Identify which cell holds the provided text, then report its (X, Y) central coordinate. 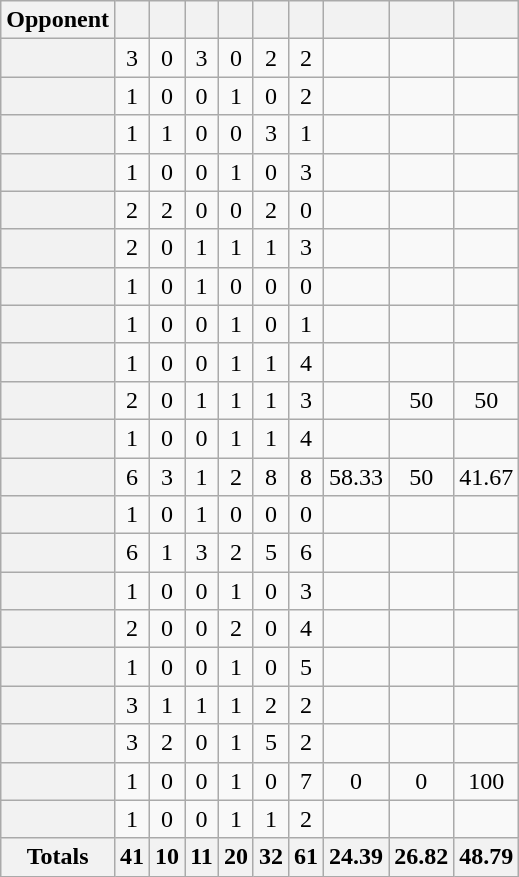
11 (202, 857)
32 (270, 857)
61 (306, 857)
20 (236, 857)
41.67 (486, 477)
58.33 (356, 477)
24.39 (356, 857)
48.79 (486, 857)
41 (132, 857)
7 (306, 781)
Totals (58, 857)
10 (168, 857)
Opponent (58, 20)
100 (486, 781)
26.82 (422, 857)
